Determine the (X, Y) coordinate at the center of the cell enclosing the given text.  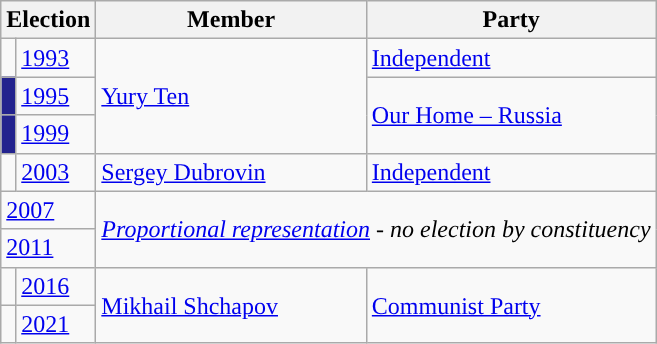
2003 (56, 172)
2007 (48, 210)
1999 (56, 134)
Our Home – Russia (511, 115)
Communist Party (511, 305)
2016 (56, 286)
2021 (56, 324)
Sergey Dubrovin (232, 172)
2011 (48, 248)
1995 (56, 96)
Party (511, 20)
Yury Ten (232, 96)
1993 (56, 58)
Election (48, 20)
Member (232, 20)
Proportional representation - no election by constituency (376, 229)
Mikhail Shchapov (232, 305)
